Pinpoint the cell where the given text exists, returning its (x, y) midpoint coordinate. 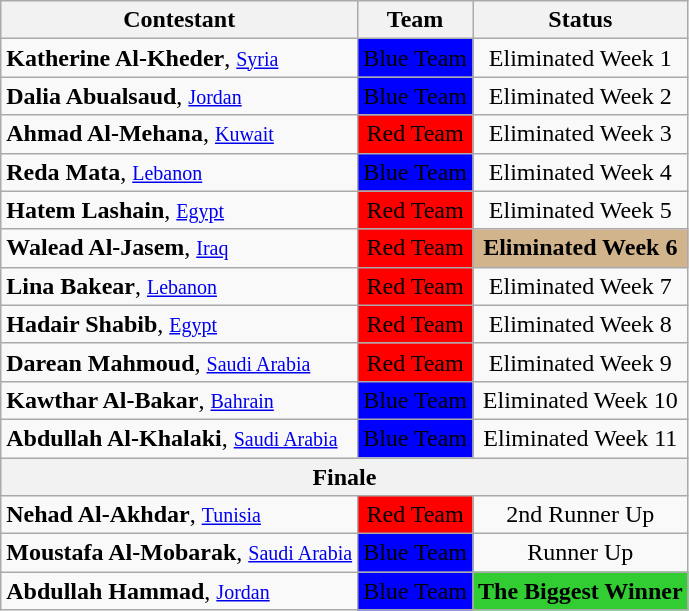
Eliminated Week 6 (581, 248)
Hadair Shabib, Egypt (180, 324)
Abdullah Al-Khalaki, Saudi Arabia (180, 438)
Eliminated Week 2 (581, 96)
Eliminated Week 4 (581, 172)
Kawthar Al-Bakar, Bahrain (180, 400)
Runner Up (581, 553)
Katherine Al-Kheder, Syria (180, 58)
Eliminated Week 3 (581, 134)
Eliminated Week 7 (581, 286)
Team (416, 20)
Eliminated Week 1 (581, 58)
Moustafa Al-Mobarak, Saudi Arabia (180, 553)
Nehad Al-Akhdar, Tunisia (180, 515)
Eliminated Week 8 (581, 324)
Eliminated Week 5 (581, 210)
Abdullah Hammad, Jordan (180, 591)
Eliminated Week 9 (581, 362)
Reda Mata, Lebanon (180, 172)
Status (581, 20)
2nd Runner Up (581, 515)
Walead Al-Jasem, Iraq (180, 248)
Eliminated Week 10 (581, 400)
Lina Bakear, Lebanon (180, 286)
Eliminated Week 11 (581, 438)
Darean Mahmoud, Saudi Arabia (180, 362)
Hatem Lashain, Egypt (180, 210)
The Biggest Winner (581, 591)
Finale (344, 477)
Contestant (180, 20)
Ahmad Al-Mehana, Kuwait (180, 134)
Dalia Abualsaud, Jordan (180, 96)
